Provide the [x, y] coordinate of the cell's center where the given text is located.  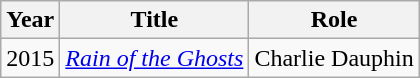
Title [154, 20]
Rain of the Ghosts [154, 58]
Charlie Dauphin [334, 58]
Year [30, 20]
2015 [30, 58]
Role [334, 20]
